Return the [X, Y] coordinate for the center point of the cell that contains the specified text.  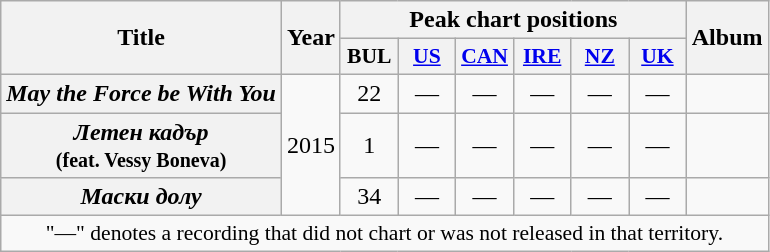
Летен кадър(feat. Vessy Boneva) [142, 144]
Маски долу [142, 197]
22 [369, 93]
2015 [310, 144]
"—" denotes a recording that did not chart or was not released in that territory. [384, 234]
34 [369, 197]
Album [727, 38]
UK [658, 57]
US [427, 57]
Year [310, 38]
NZ [600, 57]
Peak chart positions [513, 20]
1 [369, 144]
May the Force be With You [142, 93]
Title [142, 38]
CAN [485, 57]
IRE [542, 57]
BUL [369, 57]
